Extract the (x, y) coordinate from the center of the cell holding the provided text.  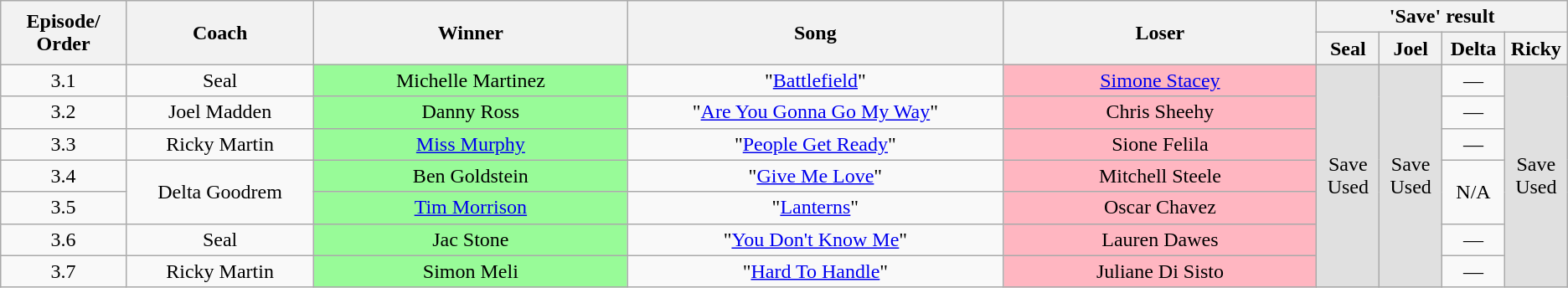
3.5 (64, 208)
Episode/Order (64, 33)
Jac Stone (471, 239)
'Save' result (1442, 17)
Miss Murphy (471, 144)
Tim Morrison (471, 208)
"Battlefield" (816, 80)
N/A (1474, 192)
"Give Me Love" (816, 176)
3.3 (64, 144)
Juliane Di Sisto (1160, 271)
Winner (471, 33)
3.2 (64, 112)
Joel Madden (219, 112)
3.6 (64, 239)
Oscar Chavez (1160, 208)
Coach (219, 33)
Michelle Martinez (471, 80)
Simon Meli (471, 271)
Delta Goodrem (219, 192)
Ben Goldstein (471, 176)
Mitchell Steele (1160, 176)
Song (816, 33)
Sione Felila (1160, 144)
Lauren Dawes (1160, 239)
Chris Sheehy (1160, 112)
Joel (1411, 49)
"Are You Gonna Go My Way" (816, 112)
Loser (1160, 33)
"People Get Ready" (816, 144)
"Hard To Handle" (816, 271)
3.1 (64, 80)
"Lanterns" (816, 208)
Ricky (1536, 49)
Simone Stacey (1160, 80)
Danny Ross (471, 112)
3.4 (64, 176)
Delta (1474, 49)
3.7 (64, 271)
"You Don't Know Me" (816, 239)
